Search for the cell housing the specified text and yield its [X, Y] center coordinate. 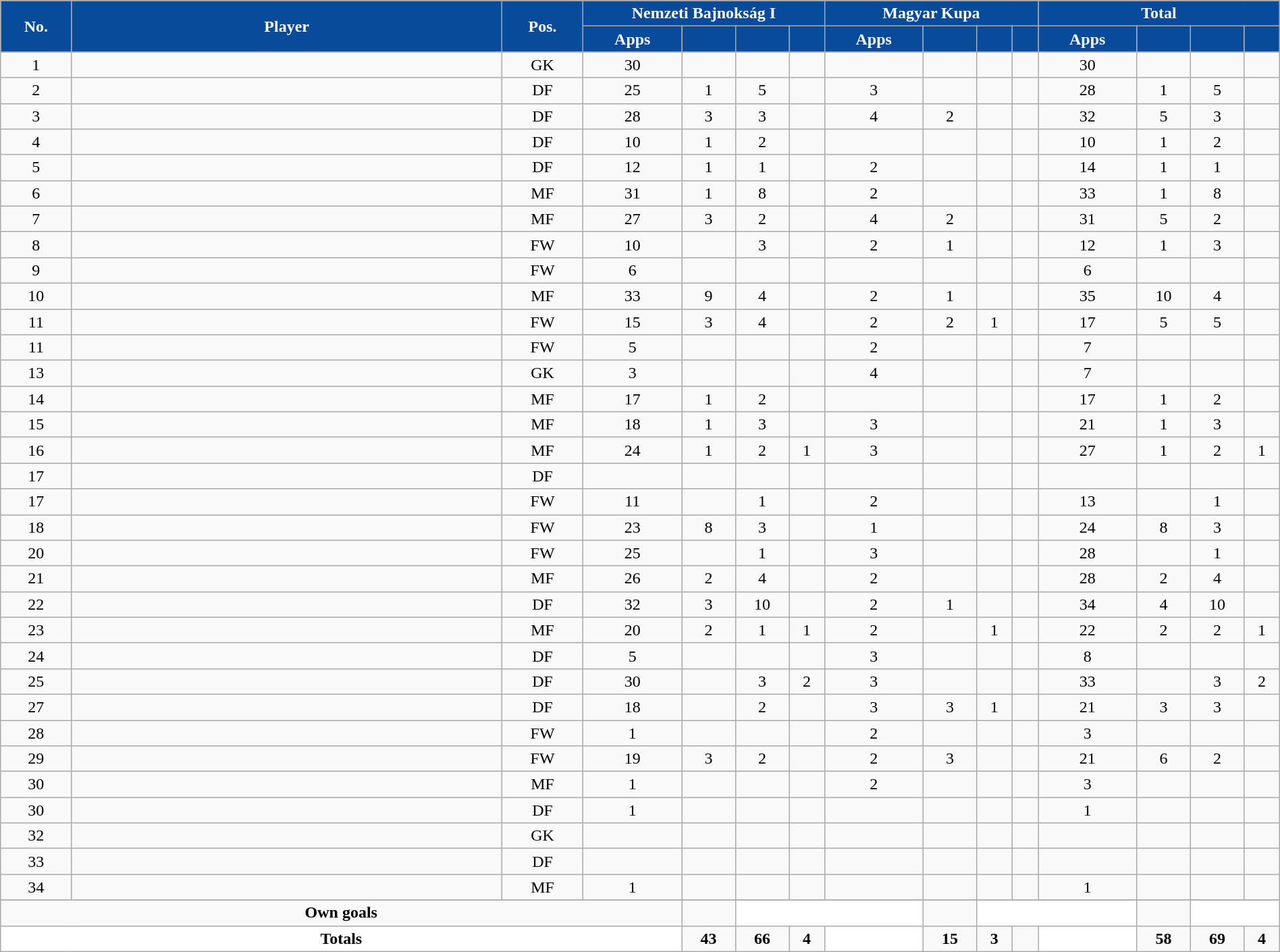
No. [36, 26]
Own goals [342, 913]
19 [633, 759]
58 [1164, 938]
Totals [342, 938]
29 [36, 759]
66 [762, 938]
35 [1088, 296]
Nemzeti Bajnokság I [703, 14]
Player [286, 26]
Magyar Kupa [932, 14]
43 [709, 938]
69 [1217, 938]
Total [1159, 14]
16 [36, 450]
Pos. [542, 26]
26 [633, 579]
